Return the [X, Y] coordinate for the center point of the cell that contains the specified text.  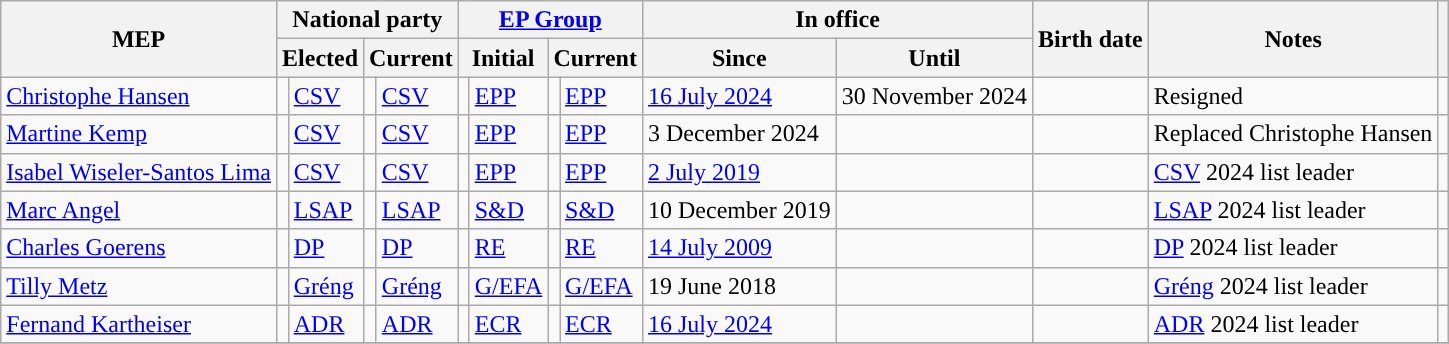
14 July 2009 [739, 248]
Fernand Kartheiser [139, 324]
MEP [139, 39]
10 December 2019 [739, 210]
EP Group [550, 20]
Gréng 2024 list leader [1293, 286]
LSAP 2024 list leader [1293, 210]
Martine Kemp [139, 134]
Initial [503, 58]
19 June 2018 [739, 286]
Charles Goerens [139, 248]
CSV 2024 list leader [1293, 172]
ADR 2024 list leader [1293, 324]
In office [837, 20]
Birth date [1091, 39]
Until [934, 58]
Isabel Wiseler-Santos Lima [139, 172]
Elected [320, 58]
Notes [1293, 39]
Replaced Christophe Hansen [1293, 134]
Resigned [1293, 96]
Christophe Hansen [139, 96]
2 July 2019 [739, 172]
Since [739, 58]
DP 2024 list leader [1293, 248]
3 December 2024 [739, 134]
Tilly Metz [139, 286]
30 November 2024 [934, 96]
Marc Angel [139, 210]
National party [368, 20]
